Pinpoint the cell where the given text exists, returning its (x, y) midpoint coordinate. 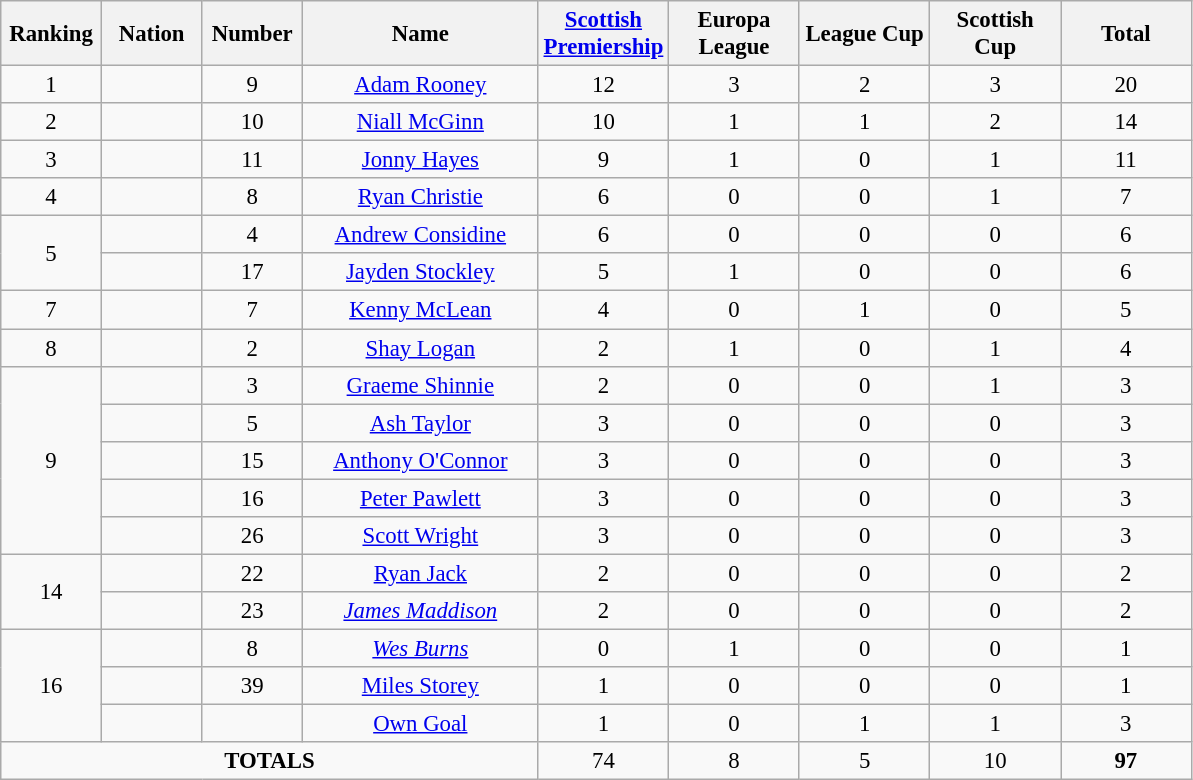
Ash Taylor (421, 423)
Jayden Stockley (421, 273)
Anthony O'Connor (421, 460)
39 (252, 686)
Total (1126, 34)
James Maddison (421, 611)
Ryan Christie (421, 197)
Nation (152, 34)
Ranking (52, 34)
TOTALS (270, 761)
Scottish Premiership (604, 34)
Jonny Hayes (421, 160)
Name (421, 34)
Scottish Cup (996, 34)
League Cup (864, 34)
Peter Pawlett (421, 498)
74 (604, 761)
15 (252, 460)
Own Goal (421, 724)
12 (604, 85)
17 (252, 273)
Miles Storey (421, 686)
Europa League (734, 34)
Graeme Shinnie (421, 385)
Andrew Considine (421, 235)
23 (252, 611)
Number (252, 34)
Adam Rooney (421, 85)
26 (252, 536)
Shay Logan (421, 348)
Kenny McLean (421, 310)
Niall McGinn (421, 122)
Wes Burns (421, 648)
Ryan Jack (421, 573)
97 (1126, 761)
22 (252, 573)
20 (1126, 85)
Scott Wright (421, 536)
